Output the (X, Y) coordinate of the center of the cell containing the given text.  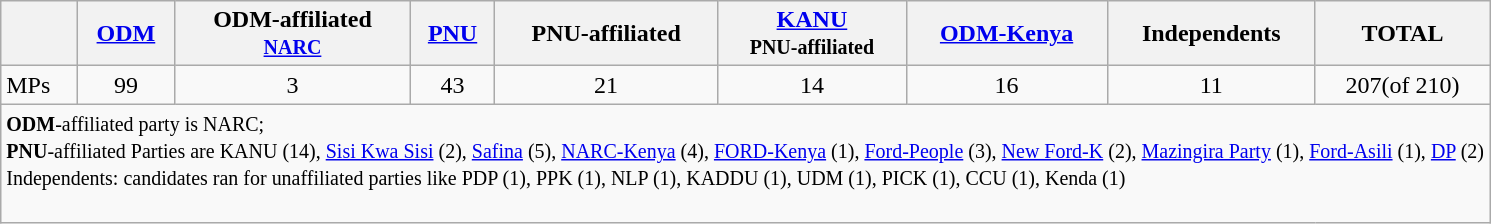
3 (292, 85)
16 (1006, 85)
14 (812, 85)
207(of 210) (1402, 85)
ODM-affiliated NARC (292, 34)
PNU (453, 34)
21 (606, 85)
11 (1211, 85)
TOTAL (1402, 34)
Independents (1211, 34)
43 (453, 85)
MPs (40, 85)
ODM (126, 34)
KANUPNU-affiliated (812, 34)
ODM-Kenya (1006, 34)
PNU-affiliated (606, 34)
99 (126, 85)
